Provide the (X, Y) coordinate of the cell's center where the given text is located.  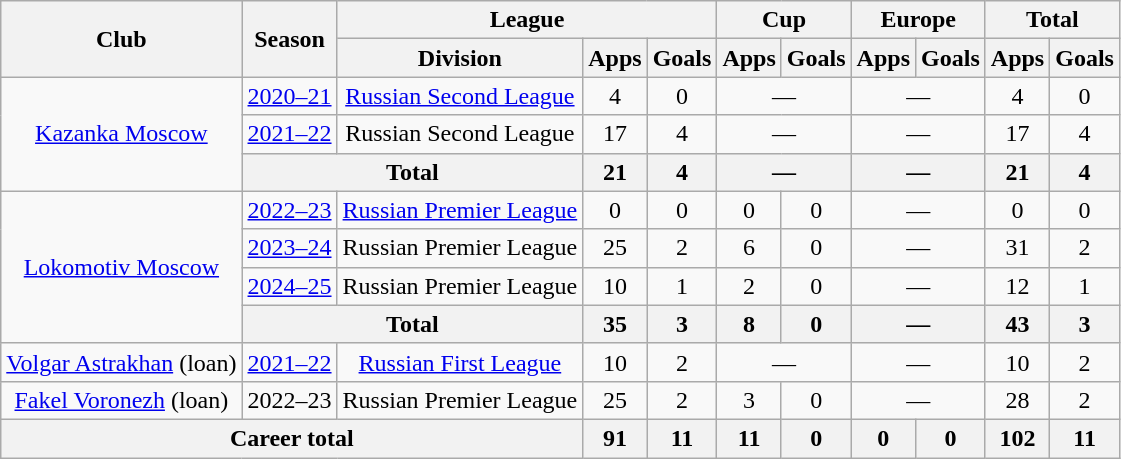
35 (615, 324)
League (527, 20)
6 (749, 248)
Russian First League (460, 362)
Division (460, 58)
Kazanka Moscow (122, 134)
12 (1017, 286)
Europe (918, 20)
Volgar Astrakhan (loan) (122, 362)
102 (1017, 438)
43 (1017, 324)
2024–25 (290, 286)
Club (122, 39)
2020–21 (290, 96)
Lokomotiv Moscow (122, 267)
2023–24 (290, 248)
Cup (784, 20)
Fakel Voronezh (loan) (122, 400)
8 (749, 324)
Season (290, 39)
31 (1017, 248)
Career total (292, 438)
28 (1017, 400)
91 (615, 438)
